Identify which cell holds the provided text, then report its (x, y) central coordinate. 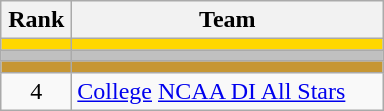
Team (228, 20)
Rank (36, 20)
College NCAA DI All Stars (228, 91)
4 (36, 91)
